Locate the cell with the specified text and output its (X, Y) center coordinate. 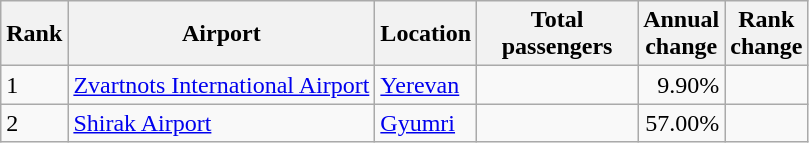
Shirak Airport (222, 123)
Yerevan (426, 85)
Rankchange (766, 34)
Airport (222, 34)
Location (426, 34)
Annualchange (682, 34)
Rank (34, 34)
9.90% (682, 85)
Gyumri (426, 123)
Totalpassengers (558, 34)
2 (34, 123)
1 (34, 85)
Zvartnots International Airport (222, 85)
57.00% (682, 123)
